Scan for the cell matching the given text and deliver its (x, y) coordinate at center. 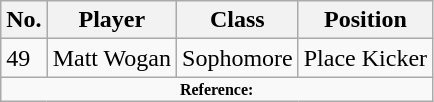
Class (238, 20)
Matt Wogan (112, 58)
Place Kicker (365, 58)
Position (365, 20)
Player (112, 20)
No. (24, 20)
Sophomore (238, 58)
Reference: (217, 89)
49 (24, 58)
